Scan for the cell matching the given text and deliver its [X, Y] coordinate at center. 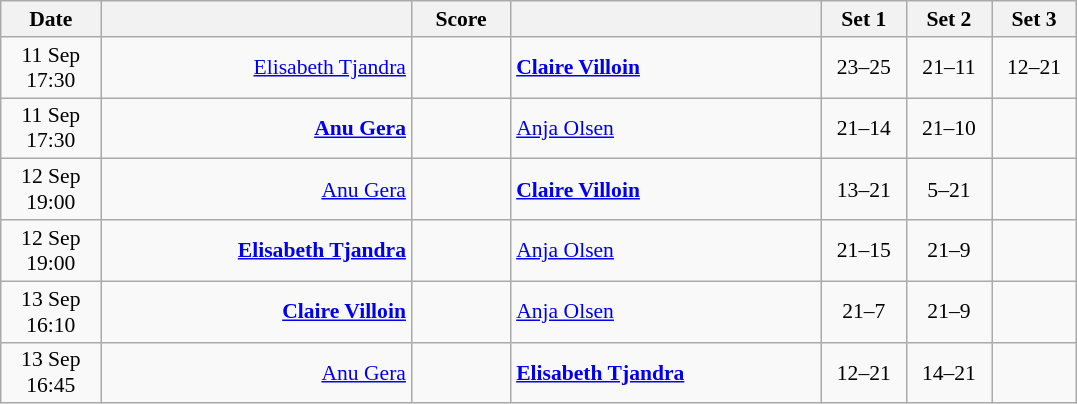
23–25 [864, 68]
13 Sep16:10 [51, 312]
Set 2 [948, 19]
21–14 [864, 128]
21–15 [864, 250]
21–10 [948, 128]
21–7 [864, 312]
13 Sep16:45 [51, 372]
Date [51, 19]
Set 1 [864, 19]
14–21 [948, 372]
21–11 [948, 68]
5–21 [948, 190]
Set 3 [1034, 19]
Score [461, 19]
13–21 [864, 190]
